Locate the cell with the specified text and output its (X, Y) center coordinate. 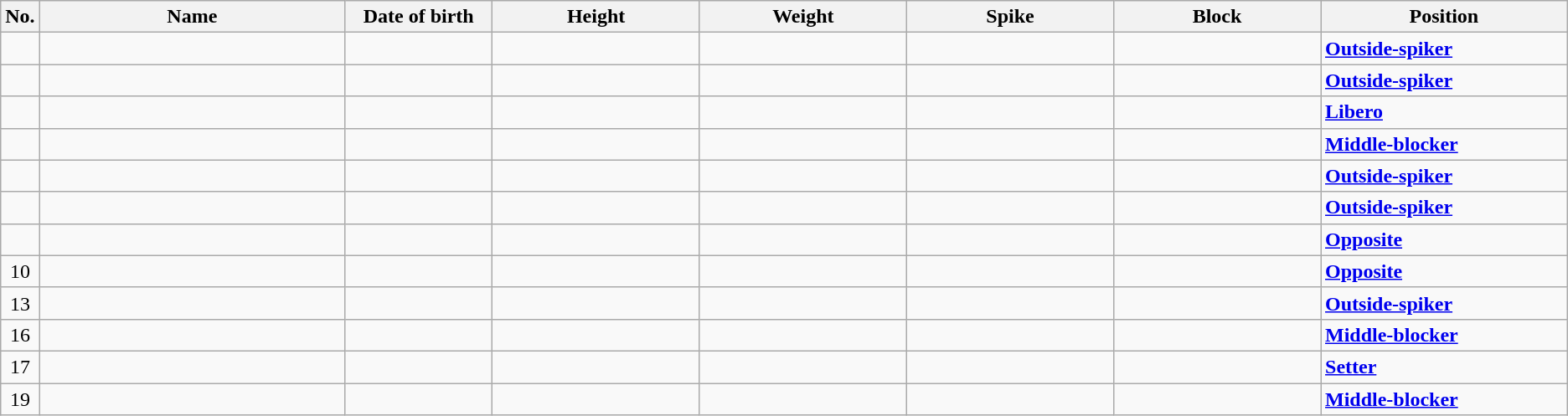
10 (20, 271)
Height (596, 17)
Position (1444, 17)
Block (1216, 17)
Weight (802, 17)
19 (20, 399)
Name (192, 17)
No. (20, 17)
Libero (1444, 112)
13 (20, 303)
Setter (1444, 367)
17 (20, 367)
Date of birth (418, 17)
16 (20, 335)
Spike (1010, 17)
